From the cell containing the given text, extract its center point as [X, Y] coordinate. 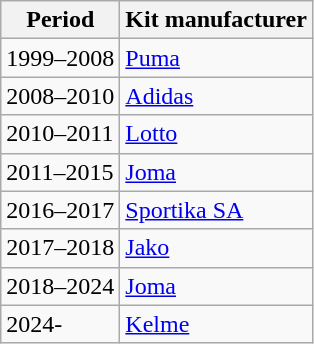
2018–2024 [60, 286]
1999–2008 [60, 58]
Jako [216, 248]
2010–2011 [60, 134]
2011–2015 [60, 172]
Period [60, 20]
Kelme [216, 324]
2016–2017 [60, 210]
2017–2018 [60, 248]
2008–2010 [60, 96]
2024- [60, 324]
Adidas [216, 96]
Lotto [216, 134]
Kit manufacturer [216, 20]
Puma [216, 58]
Sportika SA [216, 210]
